Search for the cell housing the specified text and yield its (X, Y) center coordinate. 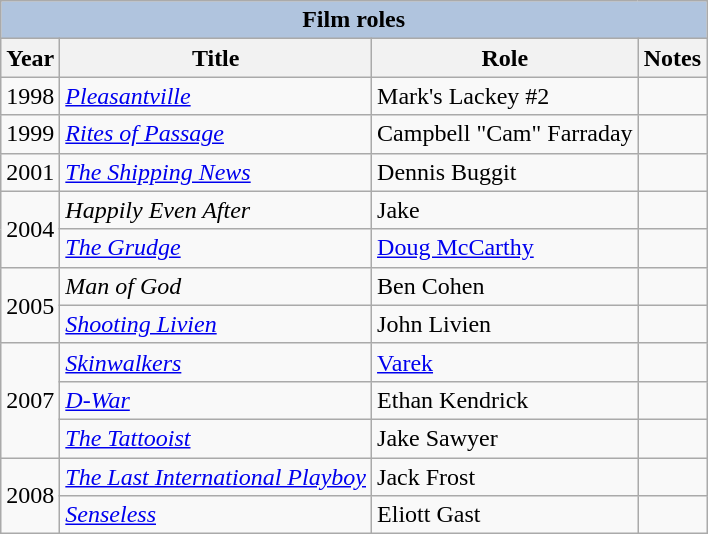
2005 (30, 305)
Year (30, 58)
Film roles (354, 20)
Happily Even After (216, 210)
Senseless (216, 515)
2001 (30, 172)
Ethan Kendrick (506, 400)
Rites of Passage (216, 134)
Eliott Gast (506, 515)
Title (216, 58)
Jake (506, 210)
Man of God (216, 286)
The Grudge (216, 248)
John Livien (506, 324)
2008 (30, 496)
Campbell "Cam" Farraday (506, 134)
Mark's Lackey #2 (506, 96)
Ben Cohen (506, 286)
2004 (30, 229)
The Tattooist (216, 438)
Shooting Livien (216, 324)
Role (506, 58)
1998 (30, 96)
2007 (30, 400)
The Shipping News (216, 172)
Jake Sawyer (506, 438)
Varek (506, 362)
Skinwalkers (216, 362)
D-War (216, 400)
Doug McCarthy (506, 248)
Pleasantville (216, 96)
Dennis Buggit (506, 172)
Notes (672, 58)
The Last International Playboy (216, 477)
Jack Frost (506, 477)
1999 (30, 134)
